Find where the given text appears and provide that cell's center as [X, Y] coordinate. 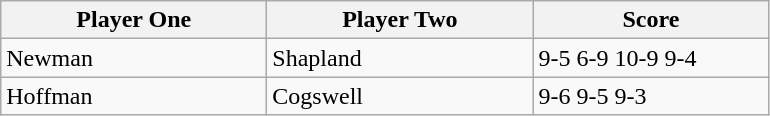
Player Two [400, 20]
Shapland [400, 58]
Player One [134, 20]
9-5 6-9 10-9 9-4 [651, 58]
Score [651, 20]
Hoffman [134, 96]
9-6 9-5 9-3 [651, 96]
Newman [134, 58]
Cogswell [400, 96]
